Return [X, Y] of the center of cell containing provided text 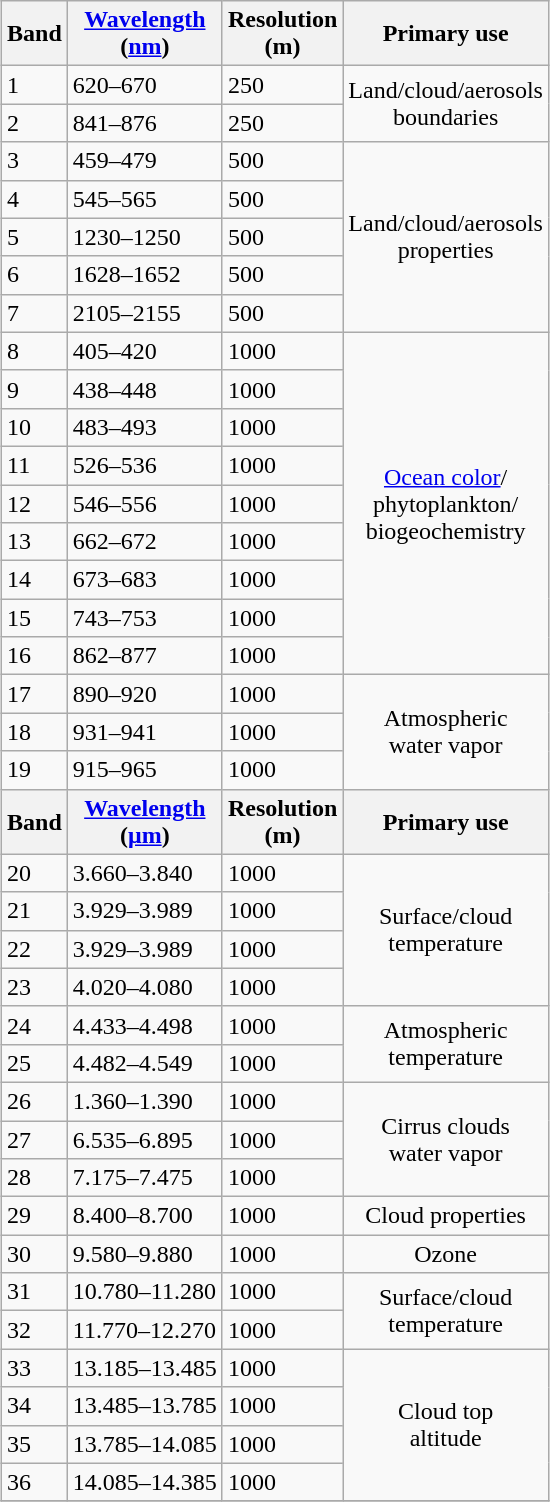
9.580–9.880 [144, 1254]
17 [35, 694]
Atmosphericwater vapor [446, 732]
931–941 [144, 732]
13.185–13.485 [144, 1368]
545–565 [144, 199]
459–479 [144, 161]
1.360–1.390 [144, 1101]
915–965 [144, 770]
483–493 [144, 427]
5 [35, 237]
Cirrus cloudswater vapor [446, 1139]
405–420 [144, 351]
28 [35, 1178]
3.660–3.840 [144, 873]
Ozone [446, 1254]
7 [35, 313]
20 [35, 873]
438–448 [144, 389]
862–877 [144, 656]
2 [35, 123]
23 [35, 987]
526–536 [144, 465]
36 [35, 1482]
6 [35, 275]
Cloud properties [446, 1216]
890–920 [144, 694]
Cloud topaltitude [446, 1425]
Wavelength(μm) [144, 822]
743–753 [144, 618]
24 [35, 1025]
3 [35, 161]
33 [35, 1368]
25 [35, 1063]
7.175–7.475 [144, 1178]
Atmospherictemperature [446, 1044]
8 [35, 351]
1230–1250 [144, 237]
14.085–14.385 [144, 1482]
14 [35, 580]
15 [35, 618]
9 [35, 389]
1 [35, 85]
26 [35, 1101]
673–683 [144, 580]
8.400–8.700 [144, 1216]
6.535–6.895 [144, 1139]
4 [35, 199]
27 [35, 1139]
620–670 [144, 85]
32 [35, 1330]
19 [35, 770]
18 [35, 732]
Ocean color/phytoplankton/biogeochemistry [446, 504]
12 [35, 503]
1628–1652 [144, 275]
4.020–4.080 [144, 987]
Wavelength(nm) [144, 34]
546–556 [144, 503]
21 [35, 911]
22 [35, 949]
11.770–12.270 [144, 1330]
34 [35, 1406]
35 [35, 1444]
10.780–11.280 [144, 1292]
30 [35, 1254]
11 [35, 465]
16 [35, 656]
662–672 [144, 542]
4.482–4.549 [144, 1063]
13.785–14.085 [144, 1444]
Land/cloud/aerosolsboundaries [446, 104]
Land/cloud/aerosolsproperties [446, 237]
841–876 [144, 123]
13.485–13.785 [144, 1406]
31 [35, 1292]
4.433–4.498 [144, 1025]
10 [35, 427]
29 [35, 1216]
2105–2155 [144, 313]
13 [35, 542]
